Return the [x, y] coordinate for the center point of the cell that contains the specified text.  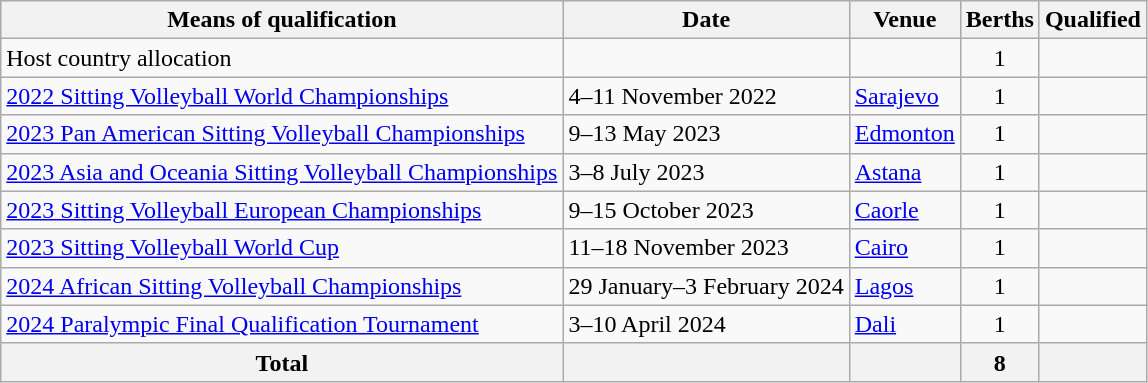
11–18 November 2023 [706, 248]
Means of qualification [282, 20]
2023 Pan American Sitting Volleyball Championships [282, 134]
Astana [904, 172]
2024 African Sitting Volleyball Championships [282, 286]
2022 Sitting Volleyball World Championships [282, 96]
2023 Sitting Volleyball European Championships [282, 210]
2023 Asia and Oceania Sitting Volleyball Championships [282, 172]
3–10 April 2024 [706, 324]
8 [1000, 362]
Date [706, 20]
Host country allocation [282, 58]
4–11 November 2022 [706, 96]
Total [282, 362]
29 January–3 February 2024 [706, 286]
Edmonton [904, 134]
Venue [904, 20]
Berths [1000, 20]
Sarajevo [904, 96]
Qualified [1092, 20]
3–8 July 2023 [706, 172]
9–13 May 2023 [706, 134]
2023 Sitting Volleyball World Cup [282, 248]
2024 Paralympic Final Qualification Tournament [282, 324]
Cairo [904, 248]
Caorle [904, 210]
Lagos [904, 286]
Dali [904, 324]
9–15 October 2023 [706, 210]
